Detect which cell encompasses the target text, then output its (x, y) center coordinate. 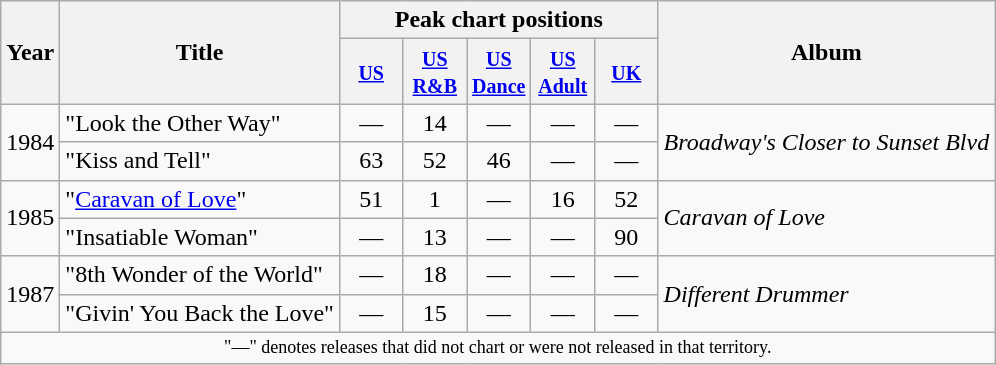
US Adult (563, 72)
Peak chart positions (498, 20)
UK (627, 72)
"Look the Other Way" (200, 123)
1984 (30, 142)
1 (435, 199)
"Insatiable Woman" (200, 237)
Title (200, 52)
1987 (30, 294)
Caravan of Love (826, 218)
63 (371, 161)
"Caravan of Love" (200, 199)
US Dance (499, 72)
"—" denotes releases that did not chart or were not released in that territory. (498, 348)
16 (563, 199)
US R&B (435, 72)
"Givin' You Back the Love" (200, 313)
"8th Wonder of the World" (200, 275)
Album (826, 52)
US (371, 72)
14 (435, 123)
51 (371, 199)
18 (435, 275)
46 (499, 161)
90 (627, 237)
13 (435, 237)
Different Drummer (826, 294)
1985 (30, 218)
15 (435, 313)
"Kiss and Tell" (200, 161)
Year (30, 52)
Broadway's Closer to Sunset Blvd (826, 142)
